Search for the cell housing the specified text and yield its [x, y] center coordinate. 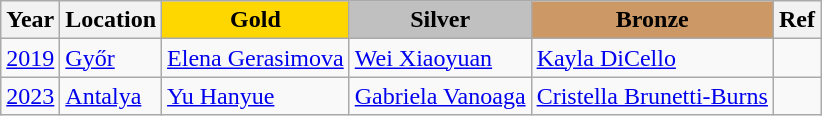
Wei Xiaoyuan [440, 58]
2019 [30, 58]
Bronze [652, 20]
Elena Gerasimova [256, 58]
Location [111, 20]
Győr [111, 58]
Gabriela Vanoaga [440, 96]
Antalya [111, 96]
Cristella Brunetti-Burns [652, 96]
Gold [256, 20]
Ref [796, 20]
2023 [30, 96]
Silver [440, 20]
Yu Hanyue [256, 96]
Year [30, 20]
Kayla DiCello [652, 58]
